Locate the cell with the specified text and output its (x, y) center coordinate. 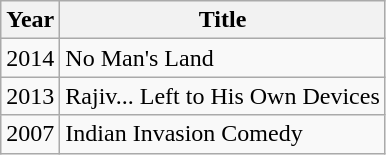
2007 (30, 134)
2014 (30, 58)
Title (222, 20)
Rajiv... Left to His Own Devices (222, 96)
No Man's Land (222, 58)
Year (30, 20)
Indian Invasion Comedy (222, 134)
2013 (30, 96)
